From the cell containing the given text, extract its center point as [x, y] coordinate. 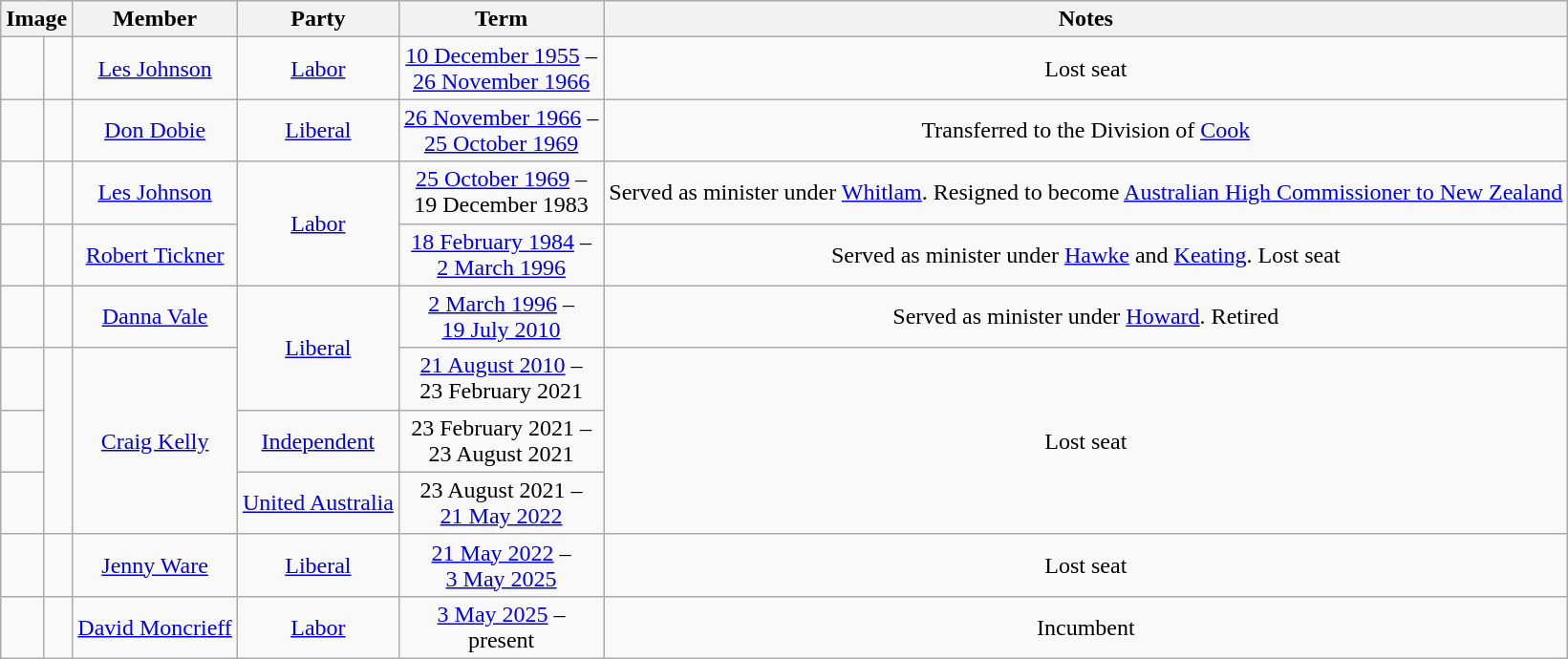
David Moncrieff [155, 627]
25 October 1969 –19 December 1983 [501, 193]
Served as minister under Hawke and Keating. Lost seat [1085, 254]
10 December 1955 –26 November 1966 [501, 69]
Party [317, 19]
21 August 2010 –23 February 2021 [501, 378]
Member [155, 19]
23 February 2021 –23 August 2021 [501, 441]
United Australia [317, 502]
Independent [317, 441]
26 November 1966 –25 October 1969 [501, 130]
21 May 2022 – 3 May 2025 [501, 565]
Notes [1085, 19]
Transferred to the Division of Cook [1085, 130]
Term [501, 19]
Image [36, 19]
Jenny Ware [155, 565]
Served as minister under Whitlam. Resigned to become Australian High Commissioner to New Zealand [1085, 193]
Danna Vale [155, 317]
3 May 2025 –present [501, 627]
18 February 1984 –2 March 1996 [501, 254]
Incumbent [1085, 627]
23 August 2021 –21 May 2022 [501, 502]
Robert Tickner [155, 254]
2 March 1996 –19 July 2010 [501, 317]
Served as minister under Howard. Retired [1085, 317]
Don Dobie [155, 130]
Craig Kelly [155, 441]
